Provide the (x, y) coordinate of the cell's center where the given text is located.  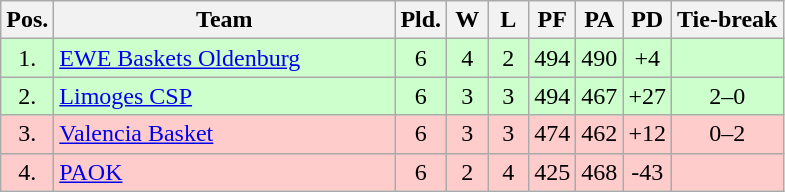
474 (552, 134)
Limoges CSP (224, 96)
Pos. (28, 20)
462 (600, 134)
+12 (648, 134)
EWE Baskets Oldenburg (224, 58)
467 (600, 96)
PA (600, 20)
W (468, 20)
Pld. (421, 20)
2–0 (727, 96)
490 (600, 58)
+27 (648, 96)
2. (28, 96)
PAOK (224, 172)
PD (648, 20)
Team (224, 20)
4. (28, 172)
425 (552, 172)
-43 (648, 172)
PF (552, 20)
Tie-break (727, 20)
Valencia Basket (224, 134)
+4 (648, 58)
3. (28, 134)
0–2 (727, 134)
L (508, 20)
1. (28, 58)
468 (600, 172)
